Locate the cell with the specified text and output its [X, Y] center coordinate. 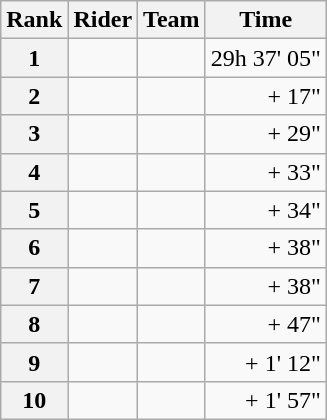
+ 29" [266, 134]
10 [34, 400]
29h 37' 05" [266, 58]
5 [34, 210]
+ 1' 57" [266, 400]
9 [34, 362]
3 [34, 134]
+ 47" [266, 324]
+ 17" [266, 96]
Rider [103, 20]
Team [172, 20]
+ 34" [266, 210]
Time [266, 20]
Rank [34, 20]
8 [34, 324]
+ 1' 12" [266, 362]
4 [34, 172]
1 [34, 58]
6 [34, 248]
7 [34, 286]
+ 33" [266, 172]
2 [34, 96]
